Output the [x, y] coordinate of the center of the cell containing the given text.  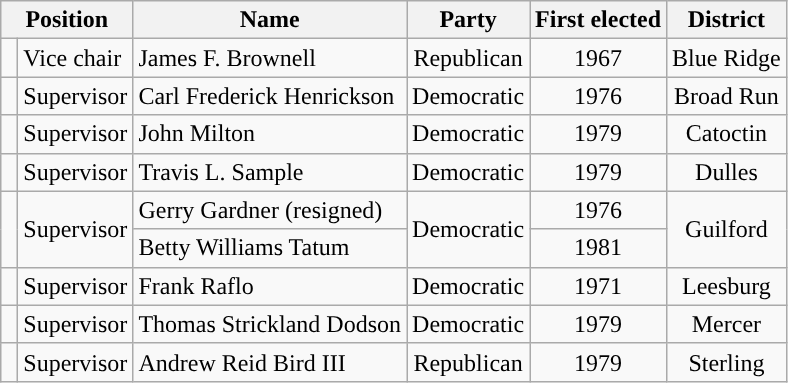
1971 [598, 286]
Party [468, 20]
Position [67, 20]
District [727, 20]
Gerry Gardner (resigned) [270, 210]
Guilford [727, 229]
Dulles [727, 172]
Name [270, 20]
Leesburg [727, 286]
Broad Run [727, 96]
1967 [598, 58]
Andrew Reid Bird III [270, 362]
Catoctin [727, 134]
Sterling [727, 362]
Frank Raflo [270, 286]
James F. Brownell [270, 58]
Blue Ridge [727, 58]
Mercer [727, 324]
Thomas Strickland Dodson [270, 324]
First elected [598, 20]
Betty Williams Tatum [270, 248]
John Milton [270, 134]
Travis L. Sample [270, 172]
Carl Frederick Henrickson [270, 96]
Vice chair [76, 58]
1981 [598, 248]
